Return the [x, y] coordinate for the center point of the cell that contains the specified text.  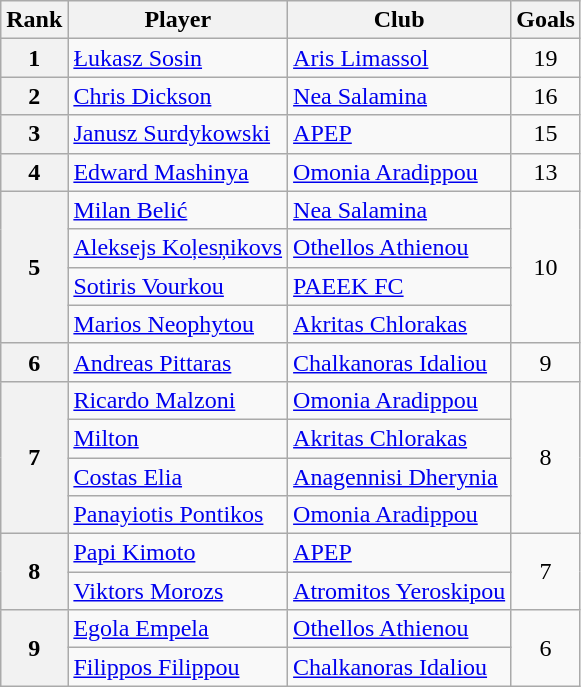
Panayiotis Pontikos [178, 515]
Janusz Surdykowski [178, 134]
13 [546, 172]
Sotiris Vourkou [178, 286]
Marios Neophytou [178, 324]
Chris Dickson [178, 96]
Atromitos Yeroskipou [400, 591]
16 [546, 96]
5 [34, 267]
Viktors Morozs [178, 591]
10 [546, 267]
15 [546, 134]
Egola Empela [178, 629]
Ricardo Malzoni [178, 400]
1 [34, 58]
Aris Limassol [400, 58]
Rank [34, 20]
Club [400, 20]
2 [34, 96]
Edward Mashinya [178, 172]
Andreas Pittaras [178, 362]
Player [178, 20]
Goals [546, 20]
Anagennisi Dherynia [400, 477]
3 [34, 134]
4 [34, 172]
Costas Elia [178, 477]
Łukasz Sosin [178, 58]
Aleksejs Koļesņikovs [178, 248]
Milton [178, 438]
Filippos Filippou [178, 667]
PAEEK FC [400, 286]
19 [546, 58]
Milan Belić [178, 210]
Papi Kimoto [178, 553]
